Provide the [X, Y] coordinate of the cell's center where the given text is located.  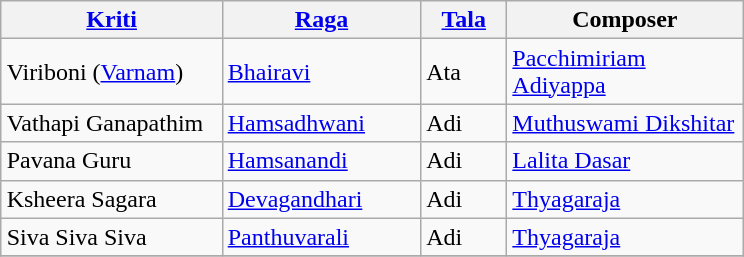
Hamsanandi [322, 161]
Pavana Guru [112, 161]
Tala [464, 20]
Kriti [112, 20]
Hamsadhwani [322, 123]
Ksheera Sagara [112, 199]
Muthuswami Dikshitar [625, 123]
Composer [625, 20]
Siva Siva Siva [112, 237]
Raga [322, 20]
Bhairavi [322, 72]
Panthuvarali [322, 237]
Devagandhari [322, 199]
Pacchimiriam Adiyappa [625, 72]
Viriboni (Varnam) [112, 72]
Lalita Dasar [625, 161]
Ata [464, 72]
Vathapi Ganapathim [112, 123]
